Pinpoint the cell where the given text exists, returning its (X, Y) midpoint coordinate. 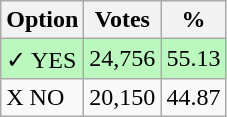
X NO (42, 97)
Votes (122, 20)
Option (42, 20)
24,756 (122, 59)
✓ YES (42, 59)
% (194, 20)
44.87 (194, 97)
55.13 (194, 59)
20,150 (122, 97)
